Search for the cell housing the specified text and yield its (x, y) center coordinate. 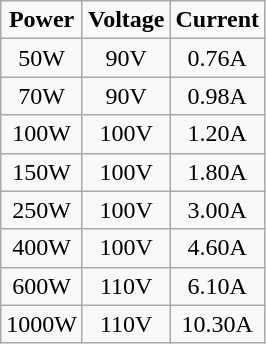
250W (42, 210)
0.76A (218, 58)
6.10A (218, 286)
Current (218, 20)
1000W (42, 324)
100W (42, 134)
1.80A (218, 172)
150W (42, 172)
600W (42, 286)
10.30A (218, 324)
70W (42, 96)
4.60A (218, 248)
400W (42, 248)
1.20A (218, 134)
0.98A (218, 96)
Voltage (126, 20)
3.00A (218, 210)
50W (42, 58)
Power (42, 20)
